Capture the cell that displays the provided text and extract its (x, y) central coordinate. 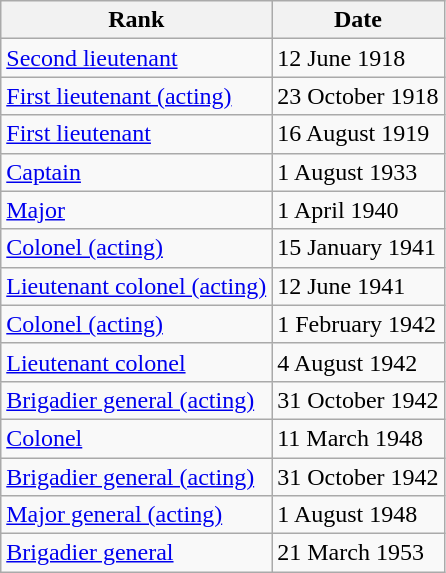
Colonel (136, 438)
4 August 1942 (358, 362)
Lieutenant colonel (acting) (136, 286)
23 October 1918 (358, 96)
Captain (136, 172)
First lieutenant (acting) (136, 96)
12 June 1918 (358, 58)
Major (136, 210)
First lieutenant (136, 134)
15 January 1941 (358, 248)
Rank (136, 20)
1 August 1948 (358, 515)
1 February 1942 (358, 324)
Brigadier general (136, 553)
1 April 1940 (358, 210)
Date (358, 20)
16 August 1919 (358, 134)
11 March 1948 (358, 438)
Major general (acting) (136, 515)
Lieutenant colonel (136, 362)
Second lieutenant (136, 58)
12 June 1941 (358, 286)
21 March 1953 (358, 553)
1 August 1933 (358, 172)
